Search for the cell housing the specified text and yield its (X, Y) center coordinate. 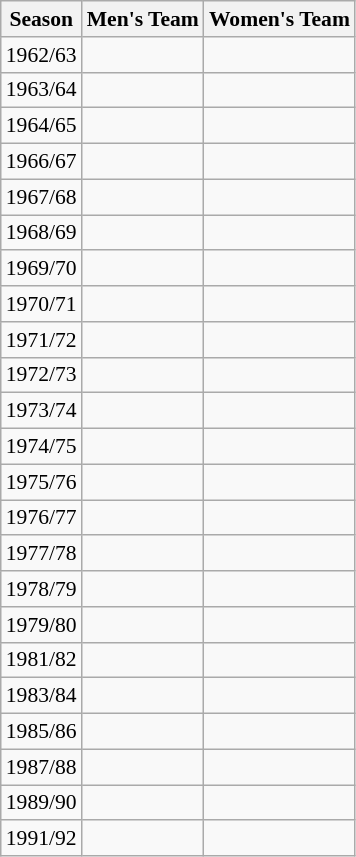
1974/75 (42, 447)
Women's Team (280, 19)
1981/82 (42, 660)
1983/84 (42, 696)
1978/79 (42, 589)
1971/72 (42, 340)
Season (42, 19)
Men's Team (143, 19)
1970/71 (42, 304)
1987/88 (42, 767)
1975/76 (42, 482)
1962/63 (42, 55)
1976/77 (42, 518)
1968/69 (42, 233)
1977/78 (42, 554)
1964/65 (42, 126)
1969/70 (42, 269)
1973/74 (42, 411)
1966/67 (42, 162)
1972/73 (42, 375)
1967/68 (42, 197)
1979/80 (42, 625)
1963/64 (42, 90)
1989/90 (42, 803)
1985/86 (42, 732)
1991/92 (42, 839)
